Find where the given text appears and provide that cell's center as [X, Y] coordinate. 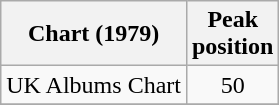
50 [232, 85]
UK Albums Chart [94, 85]
Peakposition [232, 34]
Chart (1979) [94, 34]
